Extract the (X, Y) coordinate from the center of the cell holding the provided text.  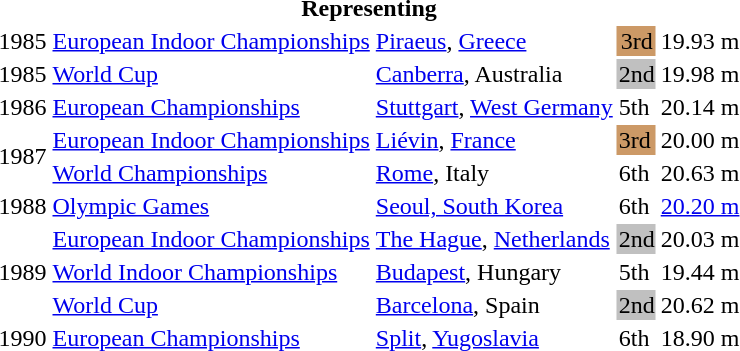
The Hague, Netherlands (494, 239)
World Championships (211, 173)
Rome, Italy (494, 173)
Canberra, Australia (494, 74)
Budapest, Hungary (494, 272)
Barcelona, Spain (494, 305)
European Championships (211, 107)
Piraeus, Greece (494, 41)
World Indoor Championships (211, 272)
Olympic Games (211, 206)
Liévin, France (494, 140)
Stuttgart, West Germany (494, 107)
Seoul, South Korea (494, 206)
